For the text-containing cell, return its midpoint in (X, Y) coordinate format. 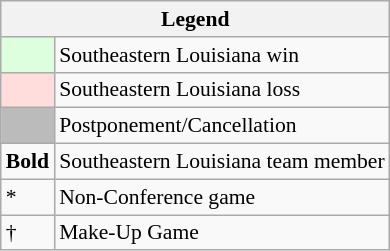
† (28, 233)
Non-Conference game (222, 197)
Southeastern Louisiana win (222, 55)
Make-Up Game (222, 233)
Southeastern Louisiana loss (222, 90)
Bold (28, 162)
Legend (196, 19)
Southeastern Louisiana team member (222, 162)
* (28, 197)
Postponement/Cancellation (222, 126)
